Output the [X, Y] coordinate of the center of the cell containing the given text.  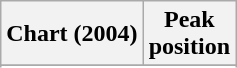
Chart (2004) [72, 34]
Peakposition [189, 34]
